Extract the [X, Y] coordinate from the center of the cell holding the provided text.  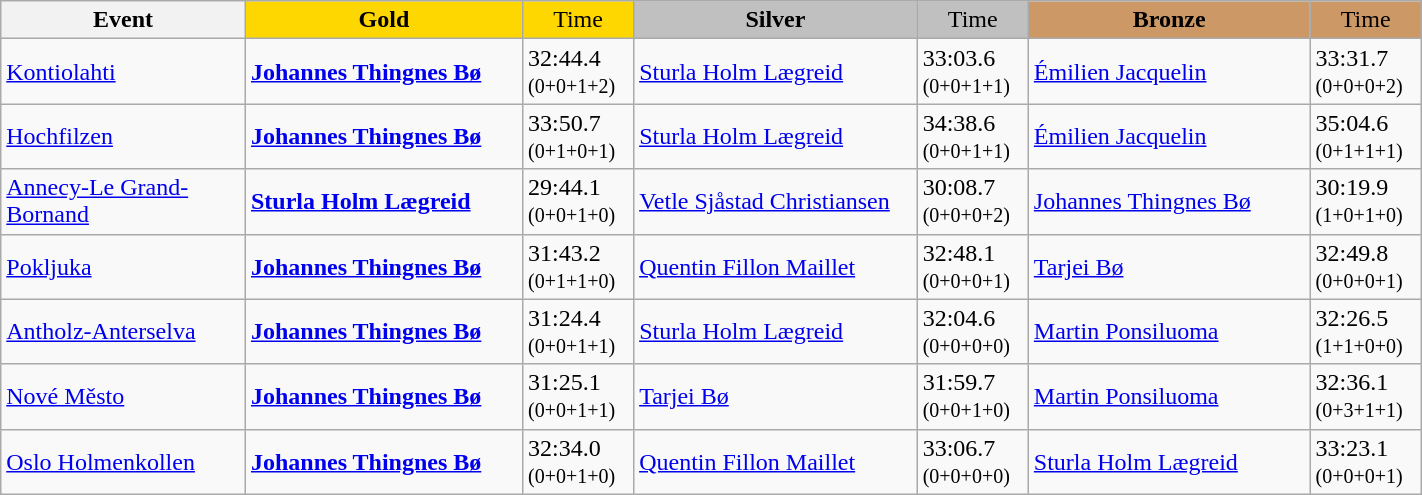
Event [124, 20]
31:59.7(0+0+1+0) [972, 396]
32:44.4(0+0+1+2) [578, 72]
34:38.6(0+0+1+1) [972, 136]
32:48.1(0+0+0+1) [972, 266]
Hochfilzen [124, 136]
Kontiolahti [124, 72]
Annecy-Le Grand-Bornand [124, 202]
Gold [384, 20]
31:24.4(0+0+1+1) [578, 332]
32:49.8(0+0+0+1) [1366, 266]
33:06.7(0+0+0+0) [972, 462]
33:50.7(0+1+0+1) [578, 136]
Silver [776, 20]
33:03.6(0+0+1+1) [972, 72]
Pokljuka [124, 266]
29:44.1(0+0+1+0) [578, 202]
30:19.9(1+0+1+0) [1366, 202]
Nové Město [124, 396]
31:25.1(0+0+1+1) [578, 396]
Oslo Holmenkollen [124, 462]
33:31.7(0+0+0+2) [1366, 72]
31:43.2(0+1+1+0) [578, 266]
32:36.1(0+3+1+1) [1366, 396]
32:26.5(1+1+0+0) [1366, 332]
32:04.6(0+0+0+0) [972, 332]
Bronze [1169, 20]
Vetle Sjåstad Christiansen [776, 202]
35:04.6(0+1+1+1) [1366, 136]
33:23.1(0+0+0+1) [1366, 462]
30:08.7(0+0+0+2) [972, 202]
32:34.0(0+0+1+0) [578, 462]
Antholz-Anterselva [124, 332]
